Provide the (x, y) coordinate of the cell's center where the given text is located.  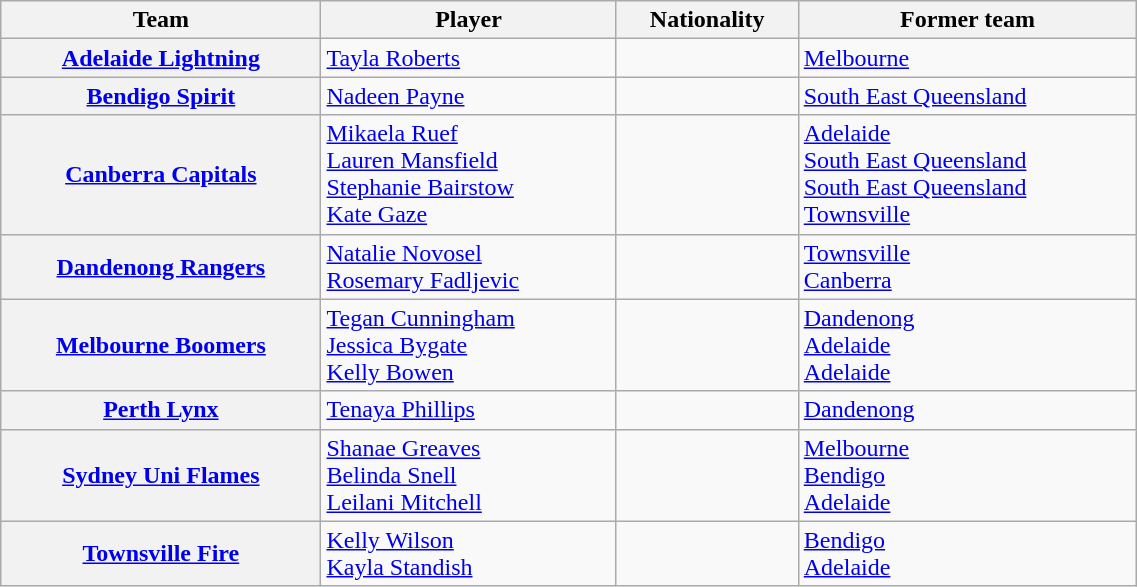
Bendigo Adelaide (968, 554)
Townsville Fire (161, 554)
Player (468, 20)
Melbourne Boomers (161, 345)
Sydney Uni Flames (161, 475)
Former team (968, 20)
Shanae Greaves Belinda Snell Leilani Mitchell (468, 475)
Tegan Cunningham Jessica Bygate Kelly Bowen (468, 345)
Mikaela Ruef Lauren Mansfield Stephanie Bairstow Kate Gaze (468, 174)
Team (161, 20)
Melbourne Bendigo Adelaide (968, 475)
Nadeen Payne (468, 96)
Dandenong Rangers (161, 266)
Natalie Novosel Rosemary Fadljevic (468, 266)
Melbourne (968, 58)
Townsville Canberra (968, 266)
South East Queensland (968, 96)
Dandenong (968, 410)
Kelly Wilson Kayla Standish (468, 554)
Adelaide Lightning (161, 58)
Canberra Capitals (161, 174)
Nationality (707, 20)
Tayla Roberts (468, 58)
Dandenong Adelaide Adelaide (968, 345)
Perth Lynx (161, 410)
Adelaide South East Queensland South East Queensland Townsville (968, 174)
Tenaya Phillips (468, 410)
Bendigo Spirit (161, 96)
